Find where the given text appears and provide that cell's center as (X, Y) coordinate. 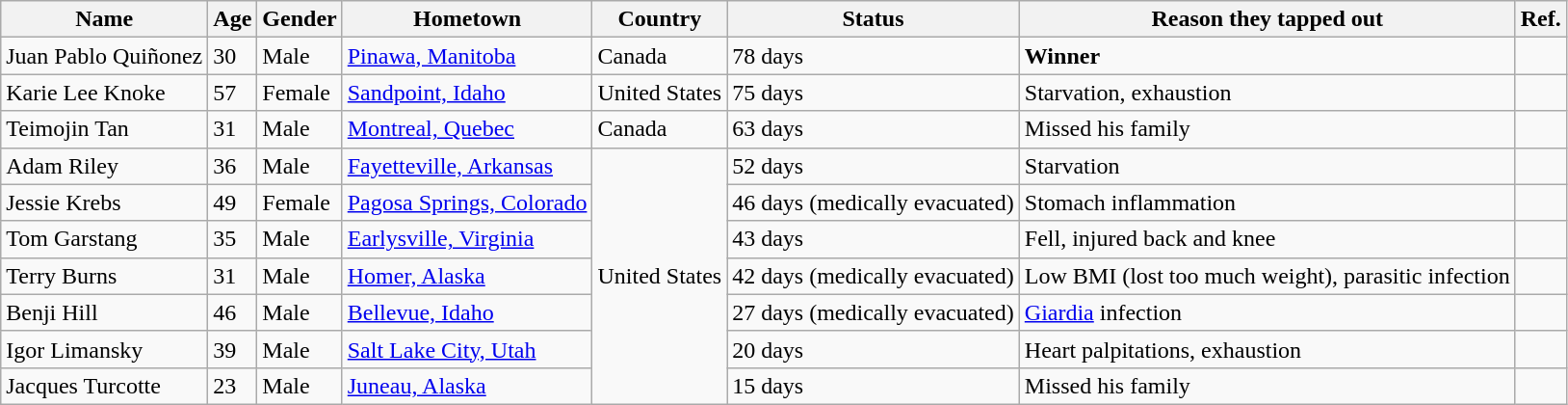
Adam Riley (104, 166)
Country (660, 19)
Igor Limansky (104, 349)
Fayetteville, Arkansas (467, 166)
49 (233, 202)
Starvation (1267, 166)
Age (233, 19)
27 days (medically evacuated) (874, 312)
Benji Hill (104, 312)
15 days (874, 386)
Low BMI (lost too much weight), parasitic infection (1267, 276)
35 (233, 239)
39 (233, 349)
20 days (874, 349)
Gender (300, 19)
75 days (874, 93)
42 days (medically evacuated) (874, 276)
30 (233, 56)
57 (233, 93)
Giardia infection (1267, 312)
Jessie Krebs (104, 202)
Juneau, Alaska (467, 386)
Ref. (1541, 19)
Karie Lee Knoke (104, 93)
Winner (1267, 56)
Pagosa Springs, Colorado (467, 202)
63 days (874, 129)
Name (104, 19)
Fell, injured back and knee (1267, 239)
Juan Pablo Quiñonez (104, 56)
Bellevue, Idaho (467, 312)
Homer, Alaska (467, 276)
46 (233, 312)
Pinawa, Manitoba (467, 56)
Stomach inflammation (1267, 202)
Teimojin Tan (104, 129)
Terry Burns (104, 276)
Hometown (467, 19)
Reason they tapped out (1267, 19)
46 days (medically evacuated) (874, 202)
52 days (874, 166)
Starvation, exhaustion (1267, 93)
Heart palpitations, exhaustion (1267, 349)
Montreal, Quebec (467, 129)
Jacques Turcotte (104, 386)
Sandpoint, Idaho (467, 93)
Salt Lake City, Utah (467, 349)
23 (233, 386)
78 days (874, 56)
36 (233, 166)
43 days (874, 239)
Status (874, 19)
Earlysville, Virginia (467, 239)
Tom Garstang (104, 239)
